From the cell containing the given text, extract its center point as (X, Y) coordinate. 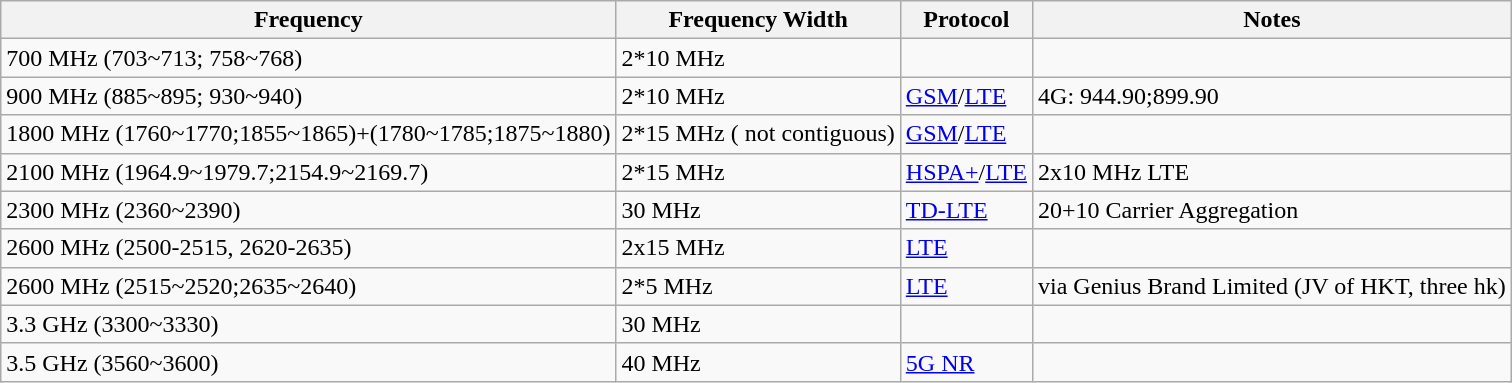
HSPA+/LTE (966, 172)
700 MHz (703~713; 758~768) (308, 58)
TD-LTE (966, 210)
2x15 MHz (758, 248)
40 MHz (758, 362)
2x10 MHz LTE (1272, 172)
4G: 944.90;899.90 (1272, 96)
2*15 MHz ( not contiguous) (758, 134)
Frequency Width (758, 20)
Frequency (308, 20)
2600 MHz (2500-2515, 2620-2635) (308, 248)
2600 MHz (2515~2520;2635~2640) (308, 286)
20+10 Carrier Aggregation (1272, 210)
Notes (1272, 20)
2300 MHz (2360~2390) (308, 210)
900 MHz (885~895; 930~940) (308, 96)
Protocol (966, 20)
1800 MHz (1760~1770;1855~1865)+(1780~1785;1875~1880) (308, 134)
via Genius Brand Limited (JV of HKT, three hk) (1272, 286)
2100 MHz (1964.9~1979.7;2154.9~2169.7) (308, 172)
2*5 MHz (758, 286)
2*15 MHz (758, 172)
3.3 GHz (3300~3330) (308, 324)
3.5 GHz (3560~3600) (308, 362)
5G NR (966, 362)
